Pinpoint the cell where the given text exists, returning its [X, Y] midpoint coordinate. 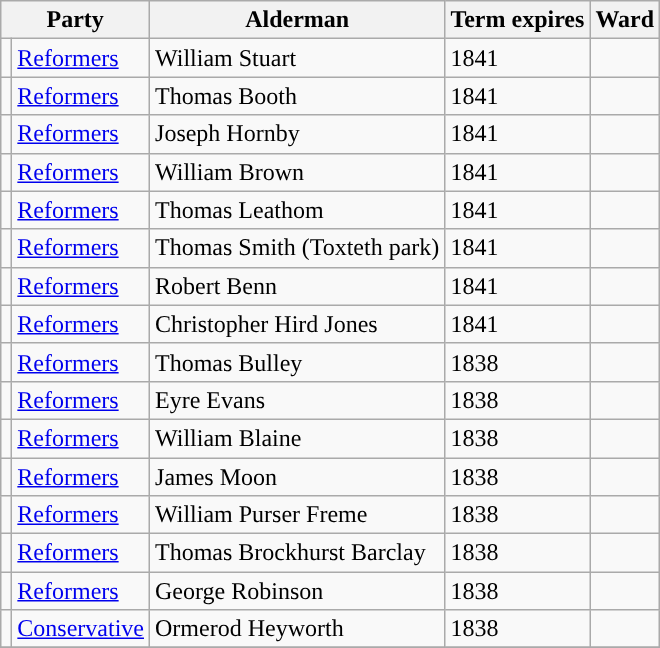
Thomas Smith (Toxteth park) [298, 248]
Term expires [518, 20]
Conservative [81, 629]
James Moon [298, 477]
Thomas Booth [298, 96]
Thomas Bulley [298, 362]
Ormerod Heyworth [298, 629]
Eyre Evans [298, 400]
Ward [625, 20]
Alderman [298, 20]
William Brown [298, 172]
William Stuart [298, 58]
George Robinson [298, 591]
Party [76, 20]
William Blaine [298, 438]
Joseph Hornby [298, 134]
Christopher Hird Jones [298, 324]
Thomas Brockhurst Barclay [298, 553]
William Purser Freme [298, 515]
Thomas Leathom [298, 210]
Robert Benn [298, 286]
